Identify which cell holds the provided text, then report its (x, y) central coordinate. 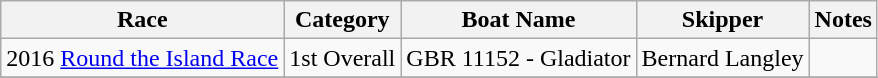
Race (142, 20)
Boat Name (518, 20)
1st Overall (342, 58)
Bernard Langley (722, 58)
Skipper (722, 20)
GBR 11152 - Gladiator (518, 58)
2016 Round the Island Race (142, 58)
Category (342, 20)
Notes (843, 20)
